Extract the [x, y] coordinate from the center of the cell holding the provided text.  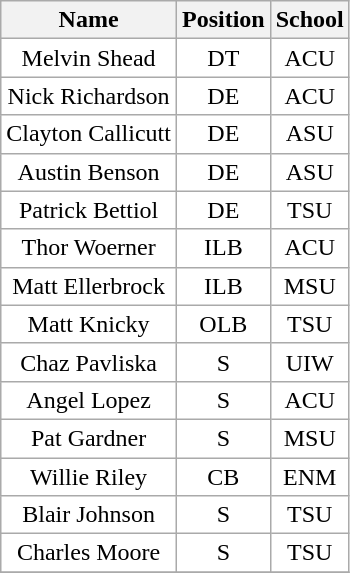
Name [89, 20]
Charles Moore [89, 553]
Angel Lopez [89, 400]
Chaz Pavliska [89, 362]
Blair Johnson [89, 515]
School [310, 20]
ENM [310, 477]
Austin Benson [89, 172]
Matt Ellerbrock [89, 286]
CB [223, 477]
Pat Gardner [89, 438]
Patrick Bettiol [89, 210]
Position [223, 20]
DT [223, 58]
Clayton Callicutt [89, 134]
Matt Knicky [89, 324]
Nick Richardson [89, 96]
OLB [223, 324]
Thor Woerner [89, 248]
UIW [310, 362]
Willie Riley [89, 477]
Melvin Shead [89, 58]
